Provide the (X, Y) coordinate of the cell's center where the given text is located.  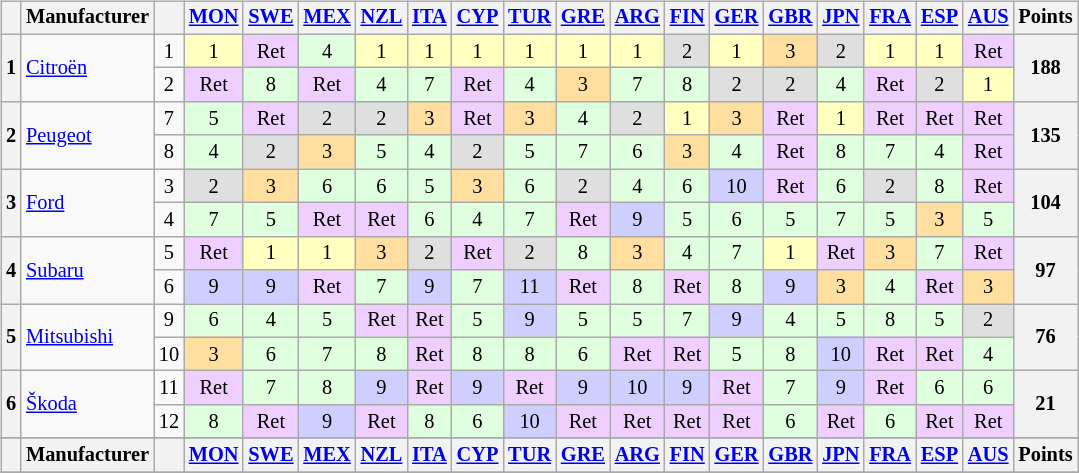
Subaru (88, 270)
12 (169, 422)
Ford (88, 202)
Citroën (88, 68)
135 (1045, 136)
97 (1045, 270)
188 (1045, 68)
104 (1045, 202)
21 (1045, 404)
Mitsubishi (88, 338)
76 (1045, 338)
Peugeot (88, 136)
Škoda (88, 404)
